Search for the cell housing the specified text and yield its [X, Y] center coordinate. 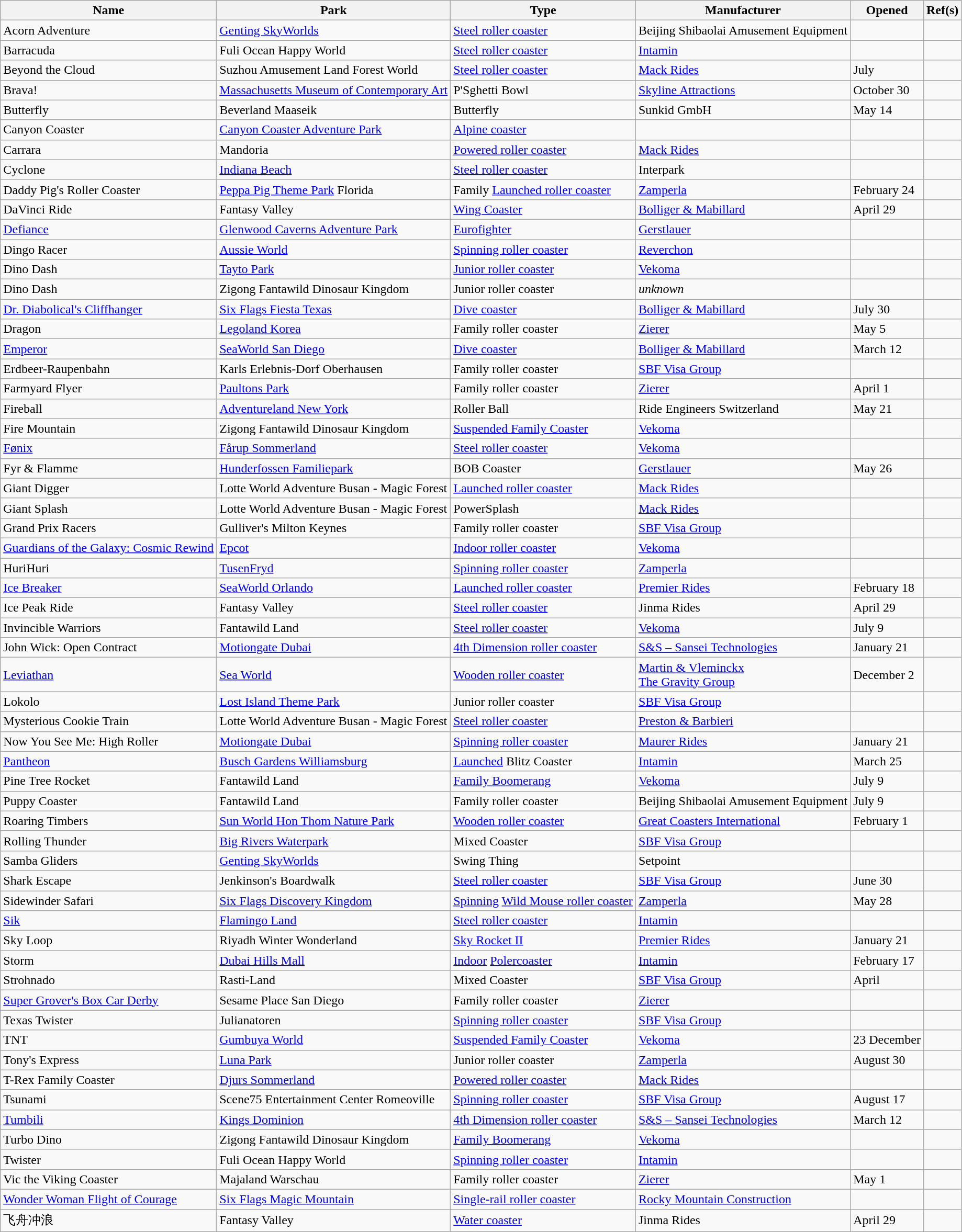
T-Rex Family Coaster [109, 1080]
Roaring Timbers [109, 821]
Majaland Warschau [334, 1179]
unknown [743, 289]
John Wick: Open Contract [109, 648]
Scene75 Entertainment Center Romeoville [334, 1100]
Tayto Park [334, 269]
Sky Loop [109, 941]
May 28 [887, 900]
Erdbeer-Raupenbahn [109, 369]
Samba Gliders [109, 861]
Paultons Park [334, 389]
Big Rivers Waterpark [334, 841]
Now You See Me: High Roller [109, 741]
Aussie World [334, 250]
Busch Gardens Williamsburg [334, 761]
Mandoria [334, 150]
Grand Prix Racers [109, 528]
Canyon Coaster Adventure Park [334, 130]
Opened [887, 10]
Great Coasters International [743, 821]
February 17 [887, 960]
Puppy Coaster [109, 801]
August 30 [887, 1060]
Shark Escape [109, 880]
BOB Coaster [543, 468]
Park [334, 10]
P'Sghetti Bowl [543, 90]
Carrara [109, 150]
Cyclone [109, 169]
Mysterious Cookie Train [109, 721]
Rolling Thunder [109, 841]
Fårup Sommerland [334, 448]
Rocky Mountain Construction [743, 1199]
July 30 [887, 309]
Beyond the Cloud [109, 70]
Flamingo Land [334, 921]
Name [109, 10]
Turbo Dino [109, 1139]
March 25 [887, 761]
Dr. Diabolical's Cliffhanger [109, 309]
Roller Ball [543, 409]
Dragon [109, 329]
DaVinci Ride [109, 209]
Sik [109, 921]
Ice Breaker [109, 588]
Vic the Viking Coaster [109, 1179]
Brava! [109, 90]
Barracuda [109, 50]
Daddy Pig's Roller Coaster [109, 189]
Alpine coaster [543, 130]
SeaWorld San Diego [334, 349]
Lost Island Theme Park [334, 702]
Tumbili [109, 1120]
Luna Park [334, 1060]
Strohnado [109, 980]
PowerSplash [543, 508]
HuriHuri [109, 568]
December 2 [887, 675]
Karls Erlebnis-Dorf Oberhausen [334, 369]
Interpark [743, 169]
May 1 [887, 1179]
February 1 [887, 821]
Sun World Hon Thom Nature Park [334, 821]
Guardians of the Galaxy: Cosmic Rewind [109, 548]
Invincible Warriors [109, 628]
Indoor roller coaster [543, 548]
Farmyard Flyer [109, 389]
Sunkid GmbH [743, 110]
Canyon Coaster [109, 130]
TusenFryd [334, 568]
Peppa Pig Theme Park Florida [334, 189]
Fønix [109, 448]
Launched Blitz Coaster [543, 761]
Leviathan [109, 675]
Ref(s) [942, 10]
Martin & Vleminckx The Gravity Group [743, 675]
飞舟冲浪 [109, 1221]
Adventureland New York [334, 409]
Fyr & Flamme [109, 468]
Pine Tree Rocket [109, 781]
SeaWorld Orlando [334, 588]
Giant Splash [109, 508]
23 December [887, 1040]
Skyline Attractions [743, 90]
Djurs Sommerland [334, 1080]
Glenwood Caverns Adventure Park [334, 229]
Gumbuya World [334, 1040]
Fire Mountain [109, 428]
Sesame Place San Diego [334, 1000]
Pantheon [109, 761]
Lokolo [109, 702]
April 1 [887, 389]
Wing Coaster [543, 209]
Epcot [334, 548]
Eurofighter [543, 229]
Suzhou Amusement Land Forest World [334, 70]
Defiance [109, 229]
Reverchon [743, 250]
Ice Peak Ride [109, 608]
Super Grover's Box Car Derby [109, 1000]
February 24 [887, 189]
Emperor [109, 349]
Gulliver's Milton Keynes [334, 528]
Setpoint [743, 861]
Sidewinder Safari [109, 900]
Swing Thing [543, 861]
May 21 [887, 409]
Tsunami [109, 1100]
Six Flags Discovery Kingdom [334, 900]
October 30 [887, 90]
Wonder Woman Flight of Courage [109, 1199]
Type [543, 10]
Jenkinson's Boardwalk [334, 880]
Ride Engineers Switzerland [743, 409]
Indiana Beach [334, 169]
August 17 [887, 1100]
Dubai Hills Mall [334, 960]
Sea World [334, 675]
Hunderfossen Familiepark [334, 468]
Single-rail roller coaster [543, 1199]
Julianatoren [334, 1020]
Acorn Adventure [109, 30]
Beverland Maaseik [334, 110]
Riyadh Winter Wonderland [334, 941]
Fireball [109, 409]
Dingo Racer [109, 250]
Water coaster [543, 1221]
May 14 [887, 110]
Manufacturer [743, 10]
Preston & Barbieri [743, 721]
Spinning Wild Mouse roller coaster [543, 900]
May 5 [887, 329]
Legoland Korea [334, 329]
April [887, 980]
Twister [109, 1159]
Giant Digger [109, 488]
July [887, 70]
Family Launched roller coaster [543, 189]
May 26 [887, 468]
Kings Dominion [334, 1120]
TNT [109, 1040]
Tony's Express [109, 1060]
Indoor Polercoaster [543, 960]
Texas Twister [109, 1020]
Maurer Rides [743, 741]
June 30 [887, 880]
February 18 [887, 588]
Six Flags Fiesta Texas [334, 309]
Storm [109, 960]
Six Flags Magic Mountain [334, 1199]
Massachusetts Museum of Contemporary Art [334, 90]
Rasti-Land [334, 980]
Sky Rocket II [543, 941]
